Find where the given text appears and provide that cell's center as (x, y) coordinate. 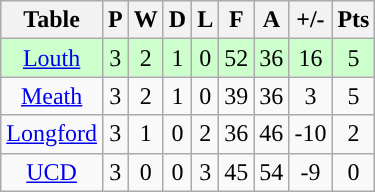
Louth (52, 58)
45 (236, 172)
46 (272, 134)
-9 (310, 172)
-10 (310, 134)
+/- (310, 20)
Meath (52, 96)
16 (310, 58)
Longford (52, 134)
54 (272, 172)
L (206, 20)
39 (236, 96)
A (272, 20)
Pts (354, 20)
P (115, 20)
Table (52, 20)
52 (236, 58)
UCD (52, 172)
D (177, 20)
W (146, 20)
F (236, 20)
